Locate the cell with the specified text and output its (x, y) center coordinate. 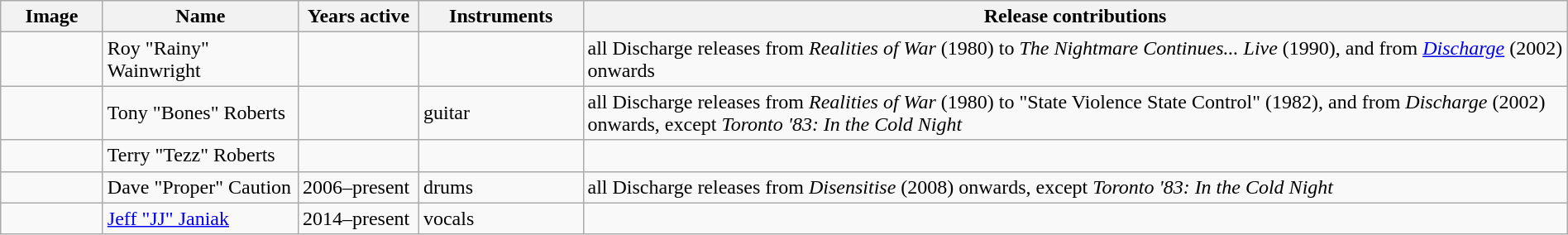
guitar (501, 113)
all Discharge releases from Realities of War (1980) to The Nightmare Continues... Live (1990), and from Discharge (2002) onwards (1075, 60)
Dave "Proper" Caution (200, 187)
2006–present (358, 187)
Terry "Tezz" Roberts (200, 156)
Jeff "JJ" Janiak (200, 218)
all Discharge releases from Disensitise (2008) onwards, except Toronto '83: In the Cold Night (1075, 187)
Release contributions (1075, 17)
2014–present (358, 218)
Years active (358, 17)
Image (52, 17)
Roy "Rainy" Wainwright (200, 60)
drums (501, 187)
vocals (501, 218)
Tony "Bones" Roberts (200, 113)
Name (200, 17)
Instruments (501, 17)
